Determine the (x, y) coordinate at the center of the cell enclosing the given text.  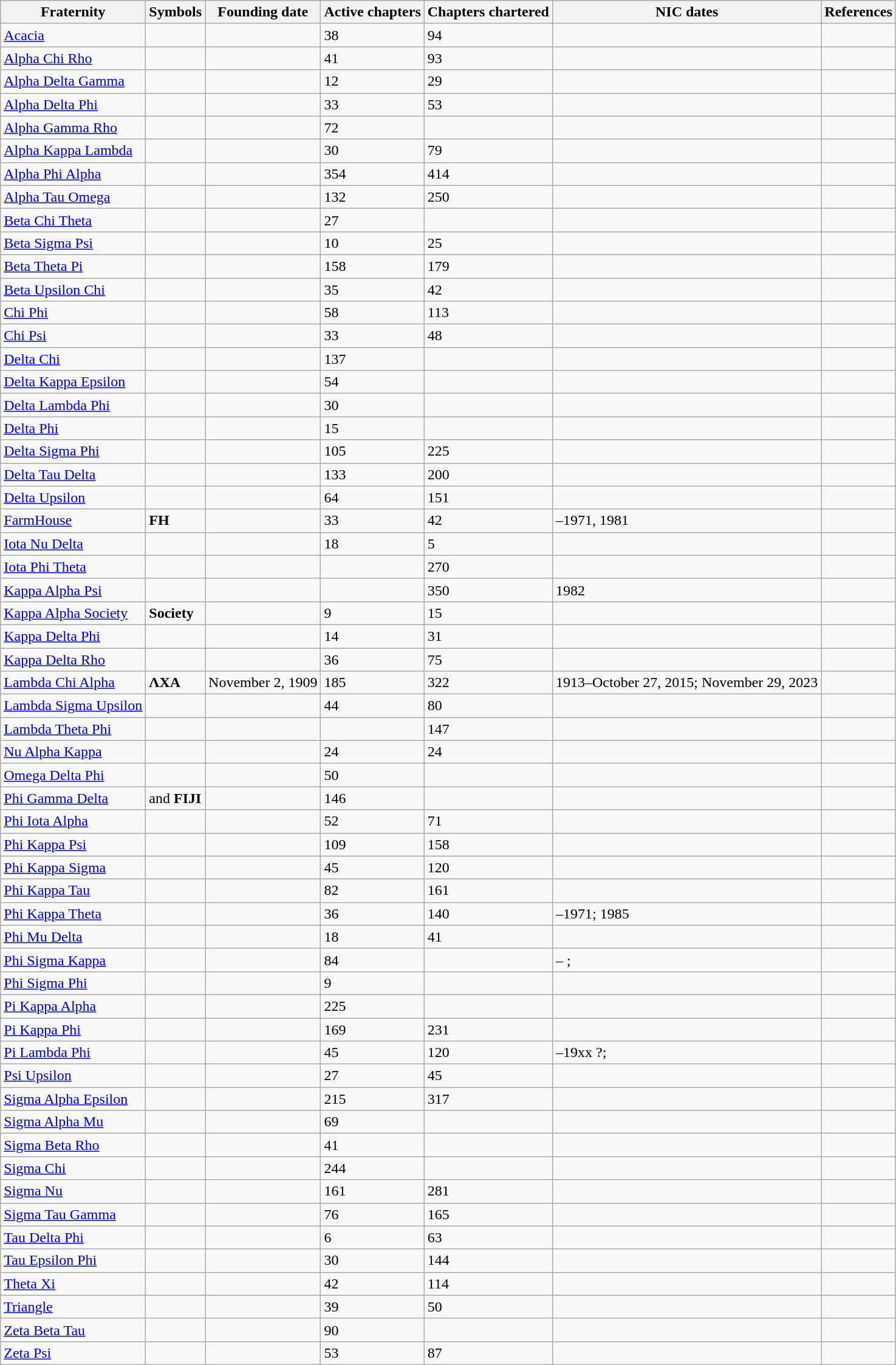
317 (488, 1099)
Tau Delta Phi (73, 1237)
Delta Upsilon (73, 498)
1982 (686, 590)
Lambda Sigma Upsilon (73, 706)
10 (372, 243)
– ; (686, 960)
–1971; 1985 (686, 914)
Theta Xi (73, 1284)
179 (488, 266)
Beta Upsilon Chi (73, 290)
Phi Iota Alpha (73, 821)
Alpha Gamma Rho (73, 128)
Delta Phi (73, 428)
and FIJI (176, 798)
Alpha Kappa Lambda (73, 151)
146 (372, 798)
Fraternity (73, 12)
Omega Delta Phi (73, 775)
Active chapters (372, 12)
FH (176, 521)
Chi Psi (73, 336)
Delta Kappa Epsilon (73, 382)
Iota Phi Theta (73, 567)
244 (372, 1168)
Sigma Alpha Mu (73, 1122)
–19xx ?; (686, 1053)
76 (372, 1214)
71 (488, 821)
281 (488, 1191)
165 (488, 1214)
48 (488, 336)
215 (372, 1099)
November 2, 1909 (263, 683)
29 (488, 81)
–1971, 1981 (686, 521)
Phi Kappa Sigma (73, 867)
169 (372, 1030)
Alpha Delta Phi (73, 104)
Phi Kappa Theta (73, 914)
151 (488, 498)
Pi Kappa Alpha (73, 1006)
6 (372, 1237)
Beta Chi Theta (73, 220)
140 (488, 914)
Zeta Psi (73, 1353)
Zeta Beta Tau (73, 1330)
ΛΧΑ (176, 683)
Tau Epsilon Phi (73, 1261)
1913–October 27, 2015; November 29, 2023 (686, 683)
Delta Lambda Phi (73, 405)
54 (372, 382)
Chapters chartered (488, 12)
Beta Theta Pi (73, 266)
114 (488, 1284)
12 (372, 81)
Society (176, 613)
132 (372, 197)
80 (488, 706)
References (859, 12)
Sigma Tau Gamma (73, 1214)
52 (372, 821)
Pi Kappa Phi (73, 1030)
NIC dates (686, 12)
250 (488, 197)
147 (488, 729)
Alpha Tau Omega (73, 197)
Triangle (73, 1307)
Pi Lambda Phi (73, 1053)
FarmHouse (73, 521)
Sigma Nu (73, 1191)
Phi Kappa Psi (73, 844)
Lambda Chi Alpha (73, 683)
93 (488, 58)
14 (372, 636)
Nu Alpha Kappa (73, 752)
144 (488, 1261)
Phi Sigma Phi (73, 983)
270 (488, 567)
231 (488, 1030)
Delta Tau Delta (73, 474)
Sigma Beta Rho (73, 1145)
94 (488, 35)
Chi Phi (73, 313)
Alpha Delta Gamma (73, 81)
31 (488, 636)
Alpha Chi Rho (73, 58)
185 (372, 683)
414 (488, 174)
58 (372, 313)
69 (372, 1122)
Delta Chi (73, 359)
Alpha Phi Alpha (73, 174)
Acacia (73, 35)
Iota Nu Delta (73, 544)
Founding date (263, 12)
Sigma Chi (73, 1168)
137 (372, 359)
Kappa Alpha Society (73, 613)
44 (372, 706)
63 (488, 1237)
Kappa Delta Rho (73, 659)
75 (488, 659)
133 (372, 474)
5 (488, 544)
Beta Sigma Psi (73, 243)
Sigma Alpha Epsilon (73, 1099)
350 (488, 590)
72 (372, 128)
82 (372, 891)
200 (488, 474)
90 (372, 1330)
35 (372, 290)
Phi Gamma Delta (73, 798)
113 (488, 313)
Kappa Delta Phi (73, 636)
84 (372, 960)
38 (372, 35)
109 (372, 844)
Psi Upsilon (73, 1076)
105 (372, 451)
Lambda Theta Phi (73, 729)
79 (488, 151)
Delta Sigma Phi (73, 451)
64 (372, 498)
Phi Mu Delta (73, 937)
Phi Kappa Tau (73, 891)
25 (488, 243)
Phi Sigma Kappa (73, 960)
87 (488, 1353)
Symbols (176, 12)
Kappa Alpha Psi (73, 590)
354 (372, 174)
322 (488, 683)
39 (372, 1307)
